For the text-containing cell, return its midpoint in [x, y] coordinate format. 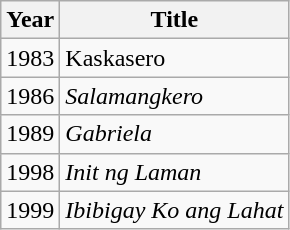
1983 [30, 58]
Gabriela [174, 134]
Init ng Laman [174, 172]
Kaskasero [174, 58]
Ibibigay Ko ang Lahat [174, 210]
1989 [30, 134]
1998 [30, 172]
1986 [30, 96]
Year [30, 20]
1999 [30, 210]
Salamangkero [174, 96]
Title [174, 20]
